Find where the given text appears and provide that cell's center as (x, y) coordinate. 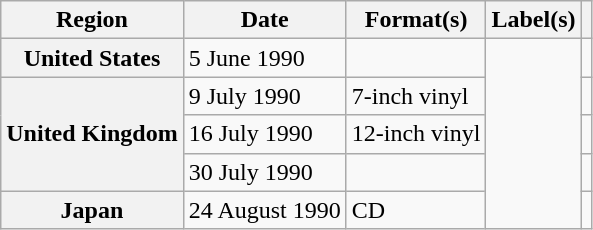
5 June 1990 (264, 58)
Label(s) (534, 20)
30 July 1990 (264, 172)
24 August 1990 (264, 210)
United Kingdom (92, 134)
Date (264, 20)
Format(s) (416, 20)
Japan (92, 210)
9 July 1990 (264, 96)
7-inch vinyl (416, 96)
12-inch vinyl (416, 134)
United States (92, 58)
Region (92, 20)
16 July 1990 (264, 134)
CD (416, 210)
